Find where the given text appears and provide that cell's center as [x, y] coordinate. 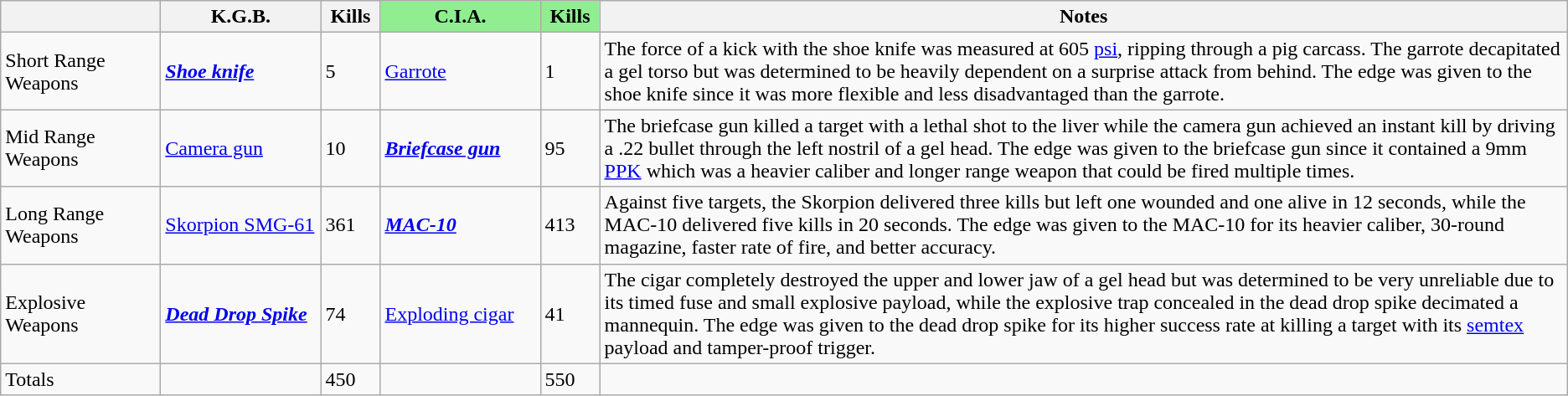
Explosive Weapons [80, 313]
10 [350, 148]
K.G.B. [241, 17]
C.I.A. [461, 17]
Briefcase gun [461, 148]
5 [350, 71]
Totals [80, 379]
Mid Range Weapons [80, 148]
Camera gun [241, 148]
95 [570, 148]
413 [570, 225]
41 [570, 313]
361 [350, 225]
Long Range Weapons [80, 225]
450 [350, 379]
MAC-10 [461, 225]
Skorpion SMG-61 [241, 225]
1 [570, 71]
Garrote [461, 71]
Exploding cigar [461, 313]
Shoe knife [241, 71]
74 [350, 313]
Short Range Weapons [80, 71]
Dead Drop Spike [241, 313]
Notes [1084, 17]
550 [570, 379]
